Extract the [X, Y] coordinate from the center of the cell holding the provided text.  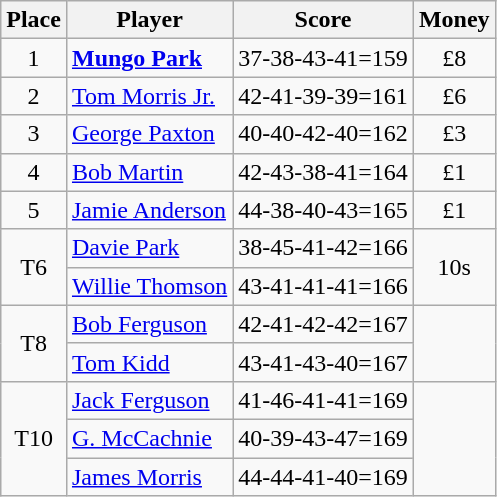
George Paxton [149, 134]
5 [34, 210]
44-38-40-43=165 [324, 210]
44-44-41-40=169 [324, 477]
40-40-42-40=162 [324, 134]
10s [454, 267]
37-38-43-41=159 [324, 58]
38-45-41-42=166 [324, 248]
43-41-41-41=166 [324, 286]
James Morris [149, 477]
T8 [34, 343]
Bob Martin [149, 172]
42-41-39-39=161 [324, 96]
Willie Thomson [149, 286]
43-41-43-40=167 [324, 362]
Davie Park [149, 248]
Jack Ferguson [149, 400]
£6 [454, 96]
2 [34, 96]
Tom Kidd [149, 362]
Money [454, 20]
42-41-42-42=167 [324, 324]
£3 [454, 134]
Jamie Anderson [149, 210]
Mungo Park [149, 58]
T10 [34, 438]
Place [34, 20]
T6 [34, 267]
G. McCachnie [149, 438]
Bob Ferguson [149, 324]
£8 [454, 58]
3 [34, 134]
Tom Morris Jr. [149, 96]
4 [34, 172]
41-46-41-41=169 [324, 400]
42-43-38-41=164 [324, 172]
40-39-43-47=169 [324, 438]
Player [149, 20]
Score [324, 20]
1 [34, 58]
